Locate the cell with the specified text and output its (x, y) center coordinate. 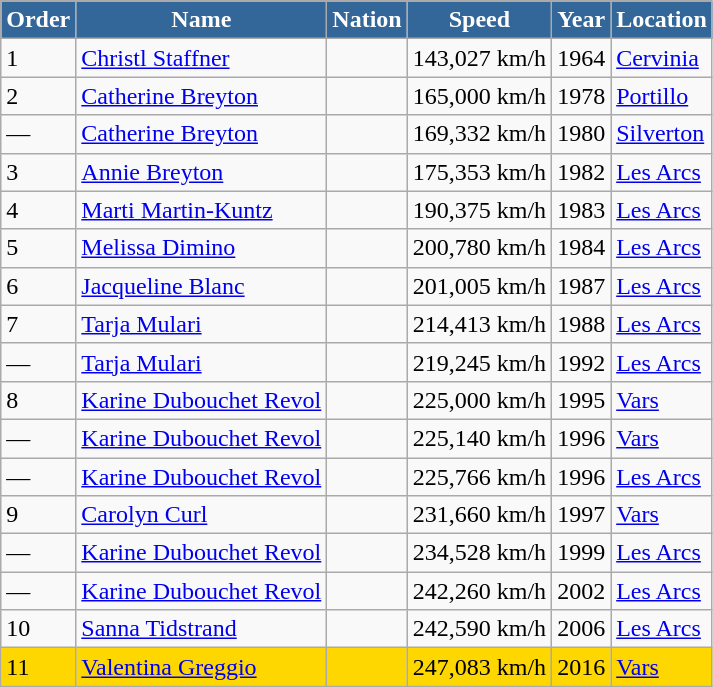
1983 (582, 210)
242,260 km/h (479, 591)
Order (38, 20)
1978 (582, 96)
1999 (582, 553)
8 (38, 400)
219,245 km/h (479, 362)
Jacqueline Blanc (202, 286)
175,353 km/h (479, 172)
190,375 km/h (479, 210)
10 (38, 629)
225,766 km/h (479, 477)
242,590 km/h (479, 629)
5 (38, 248)
Nation (367, 20)
1997 (582, 515)
2016 (582, 667)
234,528 km/h (479, 553)
2006 (582, 629)
1995 (582, 400)
Location (662, 20)
2002 (582, 591)
Portillo (662, 96)
3 (38, 172)
Marti Martin-Kuntz (202, 210)
Annie Breyton (202, 172)
200,780 km/h (479, 248)
Year (582, 20)
4 (38, 210)
214,413 km/h (479, 324)
165,000 km/h (479, 96)
Valentina Greggio (202, 667)
1984 (582, 248)
9 (38, 515)
1988 (582, 324)
Sanna Tidstrand (202, 629)
1992 (582, 362)
247,083 km/h (479, 667)
6 (38, 286)
11 (38, 667)
Speed (479, 20)
1964 (582, 58)
Christl Staffner (202, 58)
1 (38, 58)
225,140 km/h (479, 438)
1987 (582, 286)
Cervinia (662, 58)
201,005 km/h (479, 286)
1982 (582, 172)
Name (202, 20)
7 (38, 324)
231,660 km/h (479, 515)
Melissa Dimino (202, 248)
Carolyn Curl (202, 515)
Silverton (662, 134)
169,332 km/h (479, 134)
143,027 km/h (479, 58)
1980 (582, 134)
225,000 km/h (479, 400)
2 (38, 96)
